Locate the cell with the specified text and output its [X, Y] center coordinate. 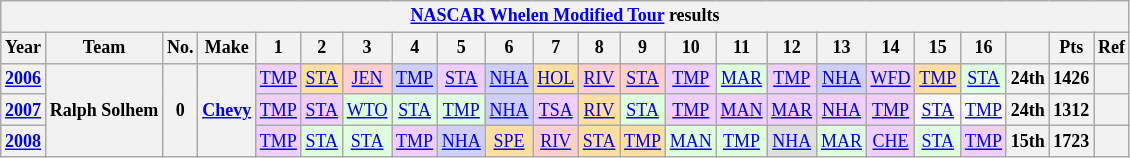
CHE [890, 140]
11 [742, 48]
HOL [556, 78]
WTO [366, 110]
No. [180, 48]
Pts [1072, 48]
NASCAR Whelen Modified Tour results [566, 16]
WFD [890, 78]
Chevy [227, 110]
15 [938, 48]
12 [792, 48]
4 [415, 48]
Ralph Solhem [104, 110]
Year [24, 48]
10 [690, 48]
2007 [24, 110]
Ref [1112, 48]
13 [842, 48]
7 [556, 48]
1312 [1072, 110]
0 [180, 110]
1723 [1072, 140]
8 [600, 48]
15th [1028, 140]
2008 [24, 140]
6 [509, 48]
Make [227, 48]
2 [322, 48]
TSA [556, 110]
14 [890, 48]
16 [984, 48]
3 [366, 48]
2006 [24, 78]
1 [278, 48]
5 [461, 48]
9 [643, 48]
1426 [1072, 78]
SPE [509, 140]
JEN [366, 78]
Team [104, 48]
